Detect which cell encompasses the target text, then output its (x, y) center coordinate. 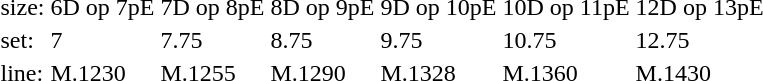
7 (102, 40)
7.75 (212, 40)
10.75 (566, 40)
9.75 (438, 40)
8.75 (322, 40)
